Provide the [x, y] coordinate of the cell's center where the given text is located.  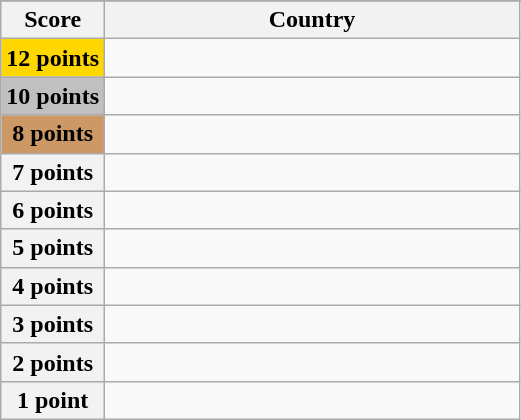
1 point [53, 400]
4 points [53, 286]
12 points [53, 58]
7 points [53, 172]
5 points [53, 248]
8 points [53, 134]
6 points [53, 210]
10 points [53, 96]
2 points [53, 362]
Country [312, 20]
3 points [53, 324]
Score [53, 20]
